Search for the cell housing the specified text and yield its (X, Y) center coordinate. 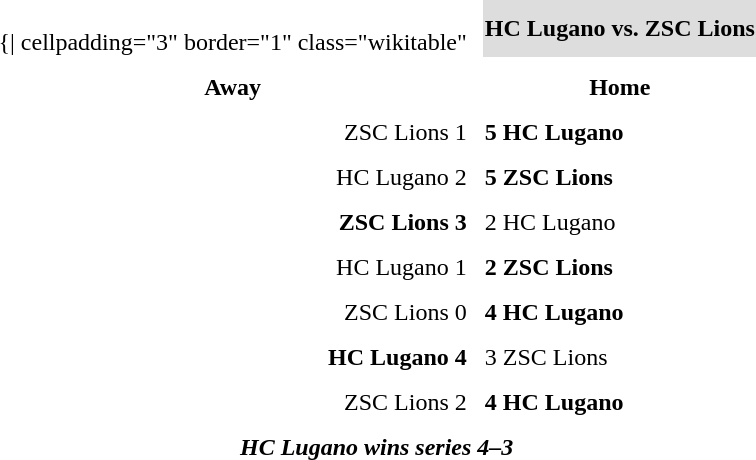
5 ZSC Lions (620, 177)
HC Lugano vs. ZSC Lions (620, 28)
Home (620, 87)
3 ZSC Lions (620, 357)
5 HC Lugano (620, 132)
2 ZSC Lions (620, 267)
2 HC Lugano (620, 222)
